Extract the (X, Y) coordinate from the center of the cell holding the provided text.  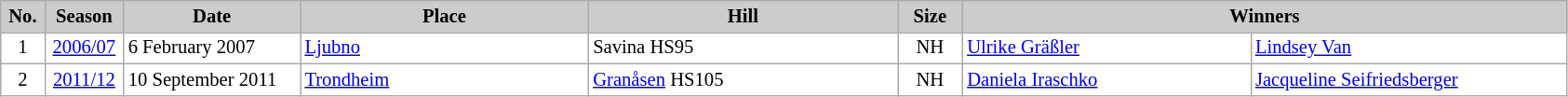
2006/07 (84, 48)
6 February 2007 (212, 48)
10 September 2011 (212, 79)
Place (444, 16)
No. (22, 16)
Trondheim (444, 79)
Jacqueline Seifriedsberger (1409, 79)
Ljubno (444, 48)
1 (22, 48)
Hill (743, 16)
Size (930, 16)
Lindsey Van (1409, 48)
2011/12 (84, 79)
Date (212, 16)
Winners (1265, 16)
2 (22, 79)
Daniela Iraschko (1106, 79)
Savina HS95 (743, 48)
Ulrike Gräßler (1106, 48)
Granåsen HS105 (743, 79)
Season (84, 16)
